For the text-containing cell, return its midpoint in (X, Y) coordinate format. 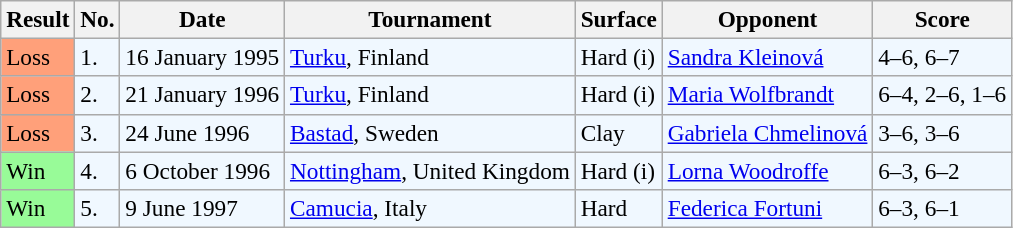
Maria Wolfbrandt (767, 95)
3–6, 3–6 (942, 133)
3. (98, 133)
Opponent (767, 19)
Lorna Woodroffe (767, 170)
Surface (618, 19)
6–3, 6–1 (942, 208)
Sandra Kleinová (767, 57)
4. (98, 170)
6–4, 2–6, 1–6 (942, 95)
Nottingham, United Kingdom (430, 170)
6 October 1996 (202, 170)
Gabriela Chmelinová (767, 133)
Hard (618, 208)
4–6, 6–7 (942, 57)
Federica Fortuni (767, 208)
16 January 1995 (202, 57)
6–3, 6–2 (942, 170)
Score (942, 19)
No. (98, 19)
Result (38, 19)
Bastad, Sweden (430, 133)
5. (98, 208)
1. (98, 57)
21 January 1996 (202, 95)
24 June 1996 (202, 133)
9 June 1997 (202, 208)
Camucia, Italy (430, 208)
2. (98, 95)
Clay (618, 133)
Date (202, 19)
Tournament (430, 19)
